Scan for the cell matching the given text and deliver its (x, y) coordinate at center. 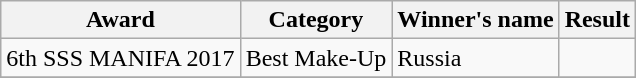
Result (597, 20)
Winner's name (476, 20)
Best Make-Up (316, 58)
Award (120, 20)
Category (316, 20)
6th SSS MANIFA 2017 (120, 58)
Russia (476, 58)
